Return the [X, Y] coordinate for the center point of the cell that contains the specified text.  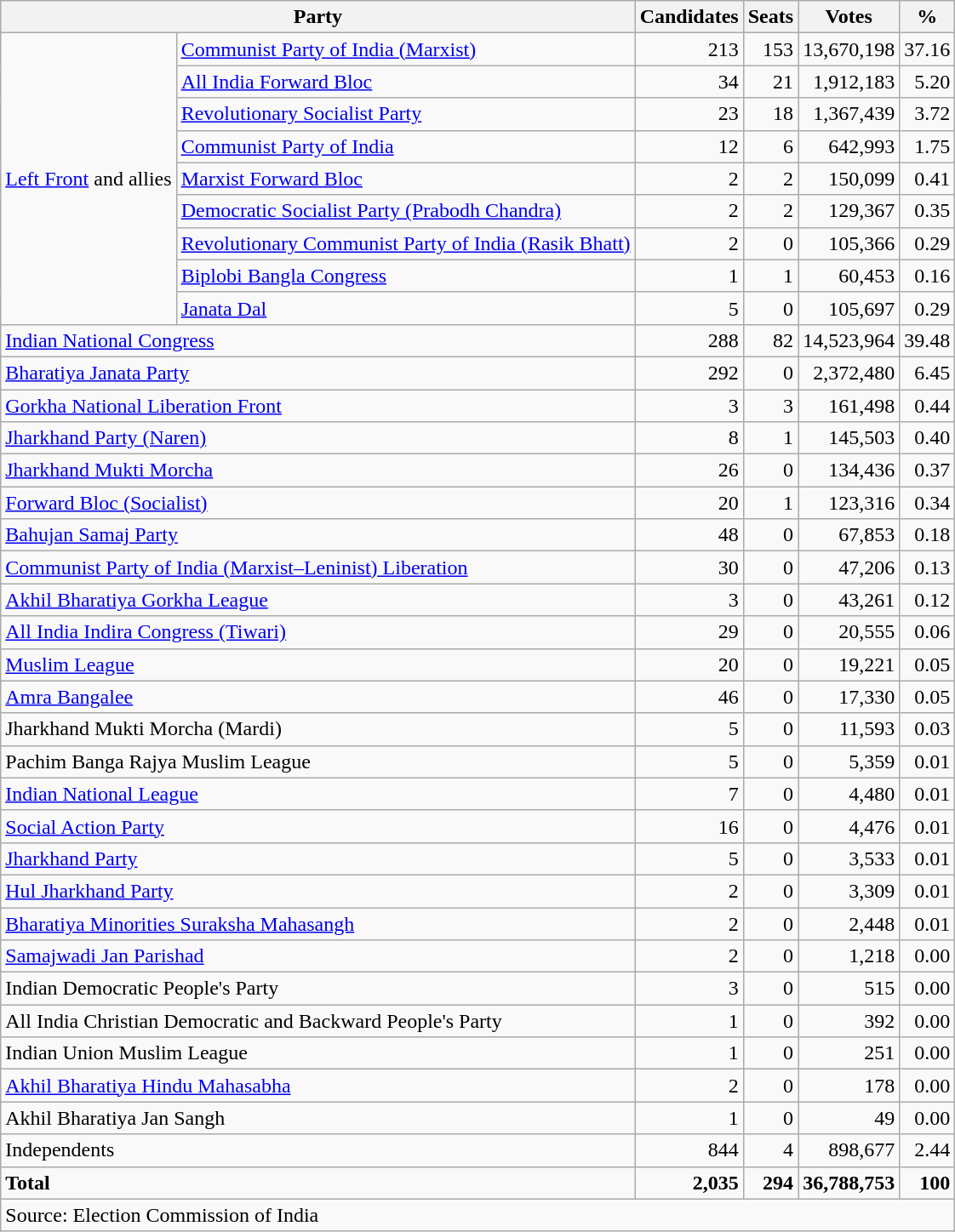
4,476 [849, 826]
Indian National League [318, 794]
Total [318, 1183]
0.18 [928, 535]
Akhil Bharatiya Hindu Mahasabha [318, 1086]
0.12 [928, 600]
129,367 [849, 211]
1,218 [849, 956]
17,330 [849, 697]
0.35 [928, 211]
145,503 [849, 438]
49 [849, 1118]
Biplobi Bangla Congress [405, 276]
60,453 [849, 276]
Social Action Party [318, 826]
29 [689, 632]
6 [770, 146]
642,993 [849, 146]
Jharkhand Mukti Morcha [318, 471]
294 [770, 1183]
Hul Jharkhand Party [318, 891]
Jharkhand Party (Naren) [318, 438]
898,677 [849, 1150]
392 [849, 1021]
Communist Party of India [405, 146]
37.16 [928, 49]
Indian National Congress [318, 340]
1,367,439 [849, 114]
19,221 [849, 664]
39.48 [928, 340]
Communist Party of India (Marxist) [405, 49]
14,523,964 [849, 340]
Akhil Bharatiya Gorkha League [318, 600]
20,555 [849, 632]
150,099 [849, 179]
251 [849, 1053]
47,206 [849, 568]
Amra Bangalee [318, 697]
Revolutionary Communist Party of India (Rasik Bhatt) [405, 243]
13,670,198 [849, 49]
Muslim League [318, 664]
134,436 [849, 471]
Jharkhand Mukti Morcha (Mardi) [318, 729]
11,593 [849, 729]
Bahujan Samaj Party [318, 535]
Samajwadi Jan Parishad [318, 956]
2,448 [849, 923]
16 [689, 826]
48 [689, 535]
Left Front and allies [89, 179]
Seats [770, 17]
Democratic Socialist Party (Prabodh Chandra) [405, 211]
Party [318, 17]
1.75 [928, 146]
0.03 [928, 729]
Indian Democratic People's Party [318, 989]
21 [770, 82]
4,480 [849, 794]
6.45 [928, 373]
36,788,753 [849, 1183]
288 [689, 340]
26 [689, 471]
3,309 [849, 891]
0.06 [928, 632]
0.13 [928, 568]
292 [689, 373]
0.44 [928, 406]
105,697 [849, 308]
Pachim Banga Rajya Muslim League [318, 761]
12 [689, 146]
3.72 [928, 114]
0.41 [928, 179]
All India Christian Democratic and Backward People's Party [318, 1021]
All India Forward Bloc [405, 82]
Independents [318, 1150]
Akhil Bharatiya Jan Sangh [318, 1118]
123,316 [849, 503]
0.40 [928, 438]
2,035 [689, 1183]
844 [689, 1150]
Gorkha National Liberation Front [318, 406]
4 [770, 1150]
105,366 [849, 243]
2,372,480 [849, 373]
515 [849, 989]
0.34 [928, 503]
8 [689, 438]
5.20 [928, 82]
0.16 [928, 276]
Janata Dal [405, 308]
Revolutionary Socialist Party [405, 114]
Bharatiya Minorities Suraksha Mahasangh [318, 923]
2.44 [928, 1150]
0.37 [928, 471]
Candidates [689, 17]
Source: Election Commission of India [478, 1215]
Bharatiya Janata Party [318, 373]
213 [689, 49]
Jharkhand Party [318, 858]
Votes [849, 17]
34 [689, 82]
18 [770, 114]
All India Indira Congress (Tiwari) [318, 632]
Forward Bloc (Socialist) [318, 503]
43,261 [849, 600]
161,498 [849, 406]
7 [689, 794]
30 [689, 568]
67,853 [849, 535]
Marxist Forward Bloc [405, 179]
178 [849, 1086]
3,533 [849, 858]
153 [770, 49]
46 [689, 697]
82 [770, 340]
Communist Party of India (Marxist–Leninist) Liberation [318, 568]
5,359 [849, 761]
1,912,183 [849, 82]
100 [928, 1183]
% [928, 17]
23 [689, 114]
Indian Union Muslim League [318, 1053]
